Find where the given text appears and provide that cell's center as (X, Y) coordinate. 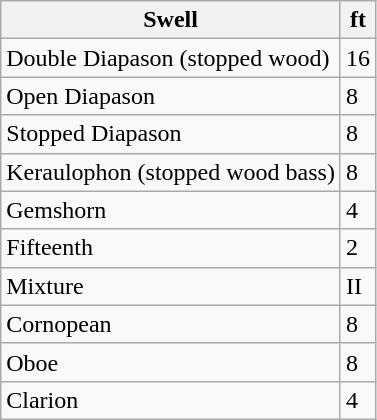
Swell (171, 20)
Gemshorn (171, 210)
2 (358, 248)
II (358, 286)
ft (358, 20)
Cornopean (171, 324)
Mixture (171, 286)
Keraulophon (stopped wood bass) (171, 172)
Stopped Diapason (171, 134)
Open Diapason (171, 96)
Double Diapason (stopped wood) (171, 58)
Fifteenth (171, 248)
Clarion (171, 400)
Oboe (171, 362)
16 (358, 58)
